Extract the (x, y) coordinate from the center of the cell holding the provided text.  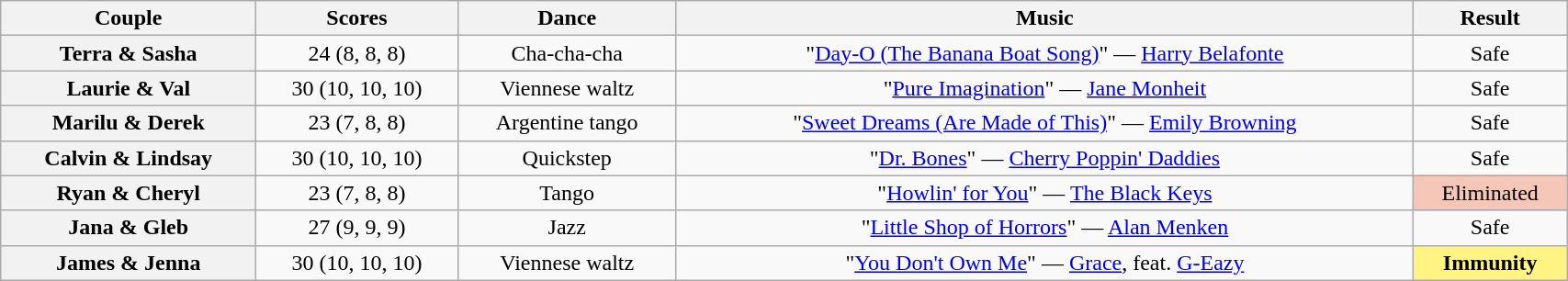
"Howlin' for You" — The Black Keys (1044, 193)
"Day-O (The Banana Boat Song)" — Harry Belafonte (1044, 53)
Result (1490, 18)
"You Don't Own Me" — Grace, feat. G-Eazy (1044, 263)
"Little Shop of Horrors" — Alan Menken (1044, 228)
"Dr. Bones" — Cherry Poppin' Daddies (1044, 158)
Scores (357, 18)
Marilu & Derek (129, 123)
Music (1044, 18)
Eliminated (1490, 193)
"Pure Imagination" — Jane Monheit (1044, 88)
Jana & Gleb (129, 228)
Laurie & Val (129, 88)
27 (9, 9, 9) (357, 228)
Immunity (1490, 263)
Couple (129, 18)
24 (8, 8, 8) (357, 53)
James & Jenna (129, 263)
Tango (567, 193)
"Sweet Dreams (Are Made of This)" — Emily Browning (1044, 123)
Cha-cha-cha (567, 53)
Jazz (567, 228)
Argentine tango (567, 123)
Ryan & Cheryl (129, 193)
Quickstep (567, 158)
Terra & Sasha (129, 53)
Dance (567, 18)
Calvin & Lindsay (129, 158)
